For the text-containing cell, return its midpoint in [X, Y] coordinate format. 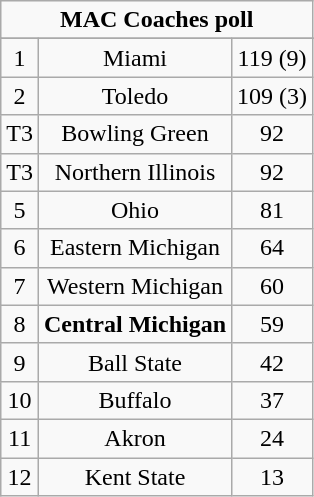
Buffalo [134, 400]
Northern Illinois [134, 172]
Miami [134, 58]
10 [20, 400]
109 (3) [272, 96]
Bowling Green [134, 134]
60 [272, 286]
6 [20, 248]
42 [272, 362]
Ohio [134, 210]
5 [20, 210]
Western Michigan [134, 286]
59 [272, 324]
2 [20, 96]
37 [272, 400]
Central Michigan [134, 324]
1 [20, 58]
8 [20, 324]
Ball State [134, 362]
24 [272, 438]
Akron [134, 438]
9 [20, 362]
11 [20, 438]
12 [20, 477]
Kent State [134, 477]
Toledo [134, 96]
64 [272, 248]
119 (9) [272, 58]
7 [20, 286]
81 [272, 210]
13 [272, 477]
MAC Coaches poll [157, 20]
Eastern Michigan [134, 248]
